Detect which cell encompasses the target text, then output its [x, y] center coordinate. 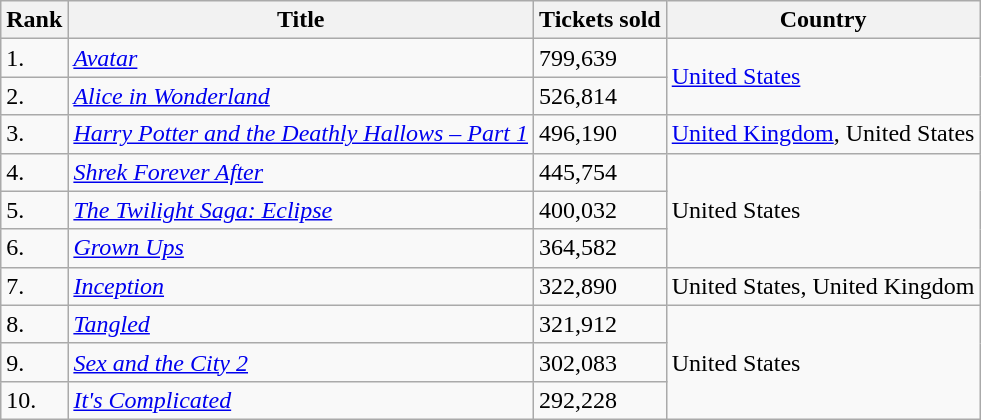
4. [34, 172]
Tangled [301, 324]
321,912 [600, 324]
Sex and the City 2 [301, 362]
Harry Potter and the Deathly Hallows – Part 1 [301, 134]
322,890 [600, 286]
Grown Ups [301, 248]
364,582 [600, 248]
Rank [34, 20]
Shrek Forever After [301, 172]
526,814 [600, 96]
496,190 [600, 134]
Alice in Wonderland [301, 96]
7. [34, 286]
400,032 [600, 210]
1. [34, 58]
It's Complicated [301, 400]
5. [34, 210]
Avatar [301, 58]
2. [34, 96]
United States, United Kingdom [823, 286]
3. [34, 134]
Inception [301, 286]
6. [34, 248]
The Twilight Saga: Eclipse [301, 210]
Tickets sold [600, 20]
445,754 [600, 172]
United Kingdom, United States [823, 134]
Title [301, 20]
799,639 [600, 58]
9. [34, 362]
8. [34, 324]
Country [823, 20]
292,228 [600, 400]
302,083 [600, 362]
10. [34, 400]
